Determine the (X, Y) coordinate at the center of the cell enclosing the given text.  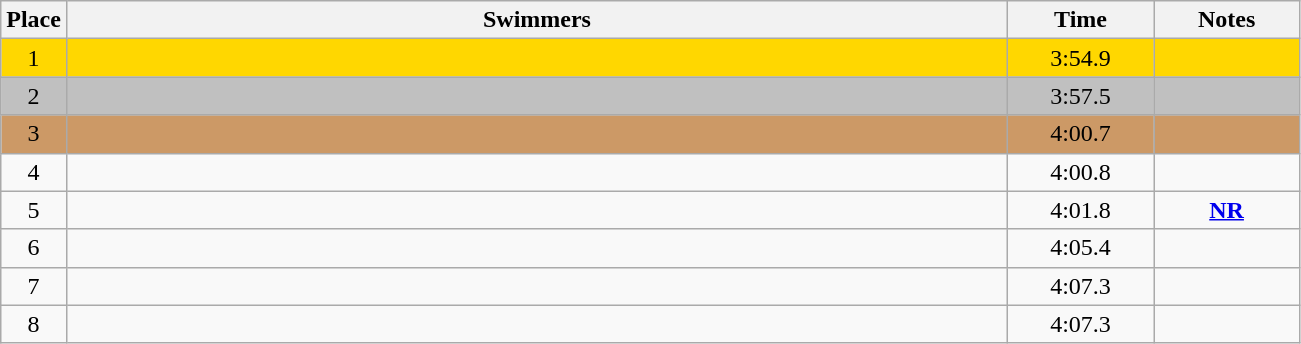
2 (34, 96)
3 (34, 134)
Swimmers (536, 20)
7 (34, 286)
3:57.5 (1081, 96)
Notes (1227, 20)
4:00.8 (1081, 172)
4:00.7 (1081, 134)
5 (34, 210)
8 (34, 324)
NR (1227, 210)
1 (34, 58)
4 (34, 172)
4:05.4 (1081, 248)
Place (34, 20)
4:01.8 (1081, 210)
Time (1081, 20)
3:54.9 (1081, 58)
6 (34, 248)
